Scan for the cell matching the given text and deliver its (x, y) coordinate at center. 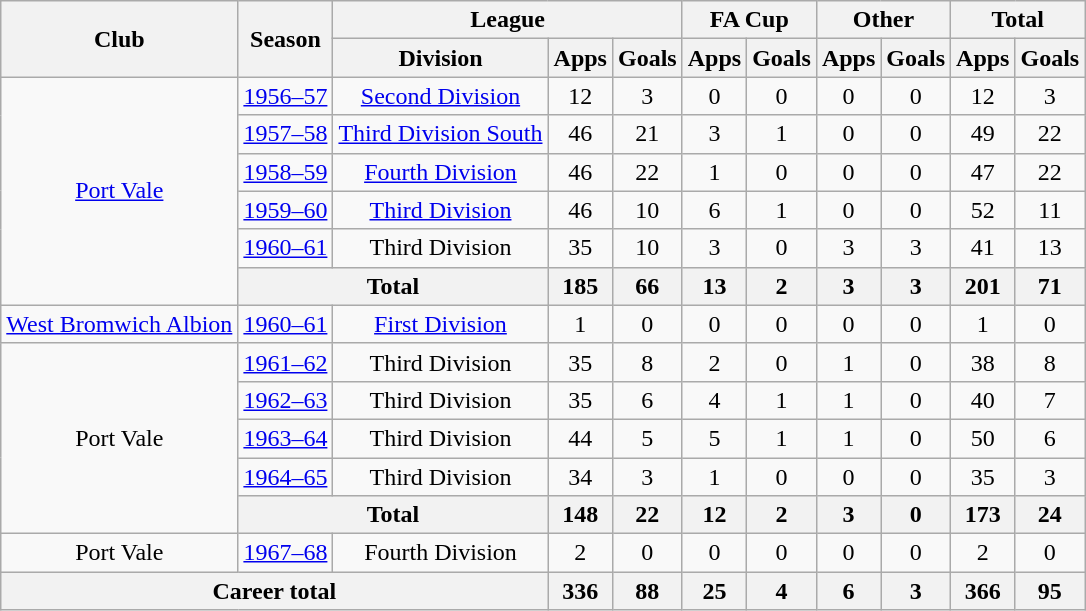
41 (983, 248)
44 (580, 438)
21 (647, 134)
Club (120, 39)
Other (883, 20)
185 (580, 286)
Career total (274, 591)
1958–59 (286, 172)
66 (647, 286)
Season (286, 39)
25 (714, 591)
1961–62 (286, 362)
49 (983, 134)
1959–60 (286, 210)
34 (580, 477)
1957–58 (286, 134)
366 (983, 591)
47 (983, 172)
First Division (440, 324)
West Bromwich Albion (120, 324)
50 (983, 438)
1963–64 (286, 438)
FA Cup (749, 20)
1964–65 (286, 477)
52 (983, 210)
1967–68 (286, 553)
1956–57 (286, 96)
Division (440, 58)
148 (580, 515)
1962–63 (286, 400)
201 (983, 286)
Second Division (440, 96)
Third Division South (440, 134)
24 (1050, 515)
71 (1050, 286)
11 (1050, 210)
League (508, 20)
7 (1050, 400)
38 (983, 362)
173 (983, 515)
40 (983, 400)
95 (1050, 591)
336 (580, 591)
88 (647, 591)
